Detect which cell encompasses the target text, then output its (X, Y) center coordinate. 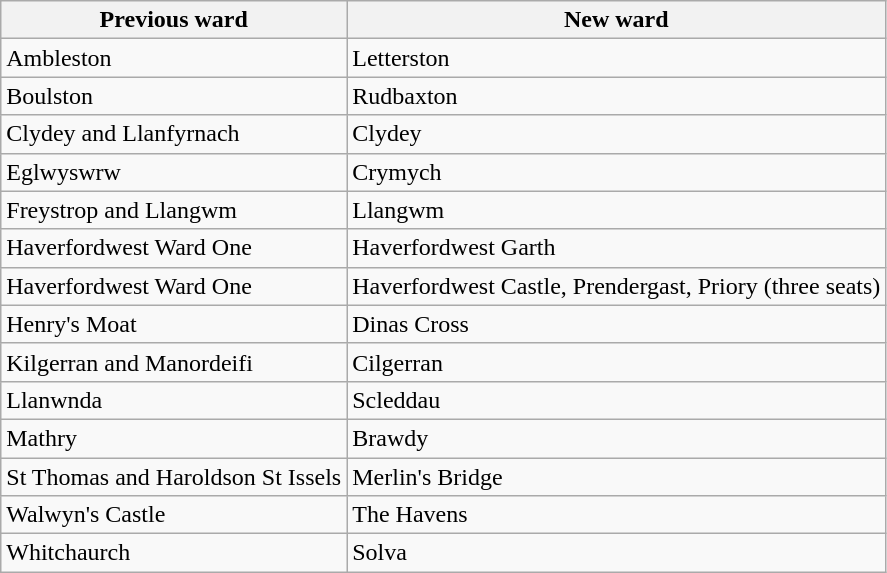
Clydey and Llanfyrnach (174, 134)
Llanwnda (174, 400)
Kilgerran and Manordeifi (174, 362)
Merlin's Bridge (616, 477)
Llangwm (616, 210)
Boulston (174, 96)
Walwyn's Castle (174, 515)
Scleddau (616, 400)
Solva (616, 553)
Freystrop and Llangwm (174, 210)
Previous ward (174, 20)
Haverfordwest Castle, Prendergast, Priory (three seats) (616, 286)
Mathry (174, 438)
New ward (616, 20)
Haverfordwest Garth (616, 248)
Eglwyswrw (174, 172)
Dinas Cross (616, 324)
Whitchaurch (174, 553)
Brawdy (616, 438)
Rudbaxton (616, 96)
Henry's Moat (174, 324)
Crymych (616, 172)
The Havens (616, 515)
St Thomas and Haroldson St Issels (174, 477)
Ambleston (174, 58)
Clydey (616, 134)
Cilgerran (616, 362)
Letterston (616, 58)
